Determine the [x, y] coordinate at the center of the cell enclosing the given text.  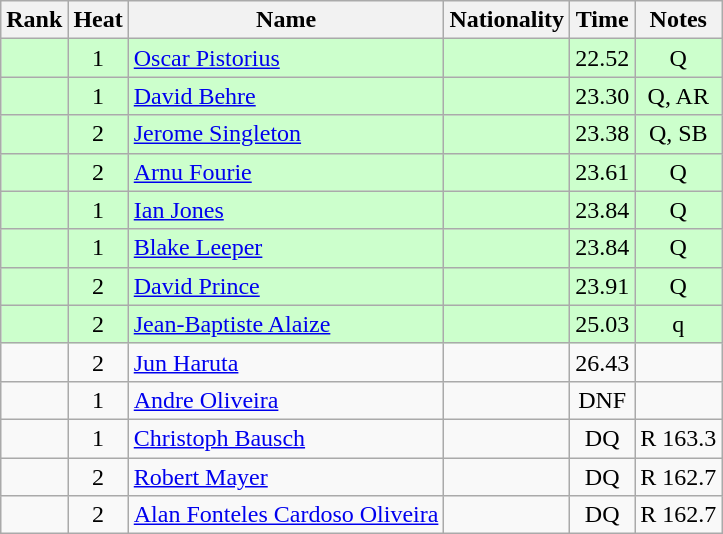
23.61 [602, 172]
22.52 [602, 58]
25.03 [602, 324]
26.43 [602, 362]
Notes [678, 20]
Heat [98, 20]
Time [602, 20]
Andre Oliveira [286, 400]
Ian Jones [286, 210]
Q, AR [678, 96]
David Prince [286, 286]
Christoph Bausch [286, 438]
Blake Leeper [286, 248]
Nationality [507, 20]
Robert Mayer [286, 477]
R 163.3 [678, 438]
23.30 [602, 96]
Arnu Fourie [286, 172]
23.38 [602, 134]
q [678, 324]
Rank [34, 20]
Name [286, 20]
Alan Fonteles Cardoso Oliveira [286, 515]
Jean-Baptiste Alaize [286, 324]
DNF [602, 400]
Jerome Singleton [286, 134]
David Behre [286, 96]
23.91 [602, 286]
Oscar Pistorius [286, 58]
Jun Haruta [286, 362]
Q, SB [678, 134]
